Find where the given text appears and provide that cell's center as [X, Y] coordinate. 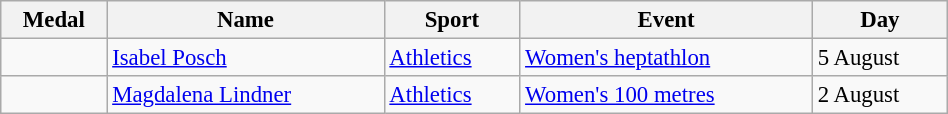
Women's heptathlon [666, 58]
Women's 100 metres [666, 95]
Event [666, 20]
Magdalena Lindner [246, 95]
Sport [452, 20]
2 August [880, 95]
Name [246, 20]
Day [880, 20]
Isabel Posch [246, 58]
5 August [880, 58]
Medal [54, 20]
